Output the [x, y] coordinate of the center of the cell containing the given text.  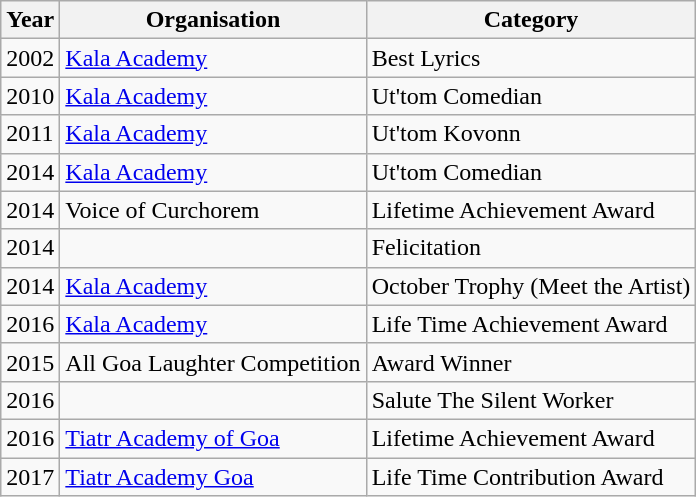
Voice of Curchorem [213, 210]
Felicitation [531, 248]
2002 [30, 58]
Award Winner [531, 362]
October Trophy (Meet the Artist) [531, 286]
Organisation [213, 20]
Year [30, 20]
Life Time Contribution Award [531, 477]
2011 [30, 134]
Tiatr Academy of Goa [213, 438]
2017 [30, 477]
Best Lyrics [531, 58]
Category [531, 20]
Ut'tom Kovonn [531, 134]
Tiatr Academy Goa [213, 477]
Life Time Achievement Award [531, 324]
Salute The Silent Worker [531, 400]
All Goa Laughter Competition [213, 362]
2010 [30, 96]
2015 [30, 362]
